Search for the cell housing the specified text and yield its [x, y] center coordinate. 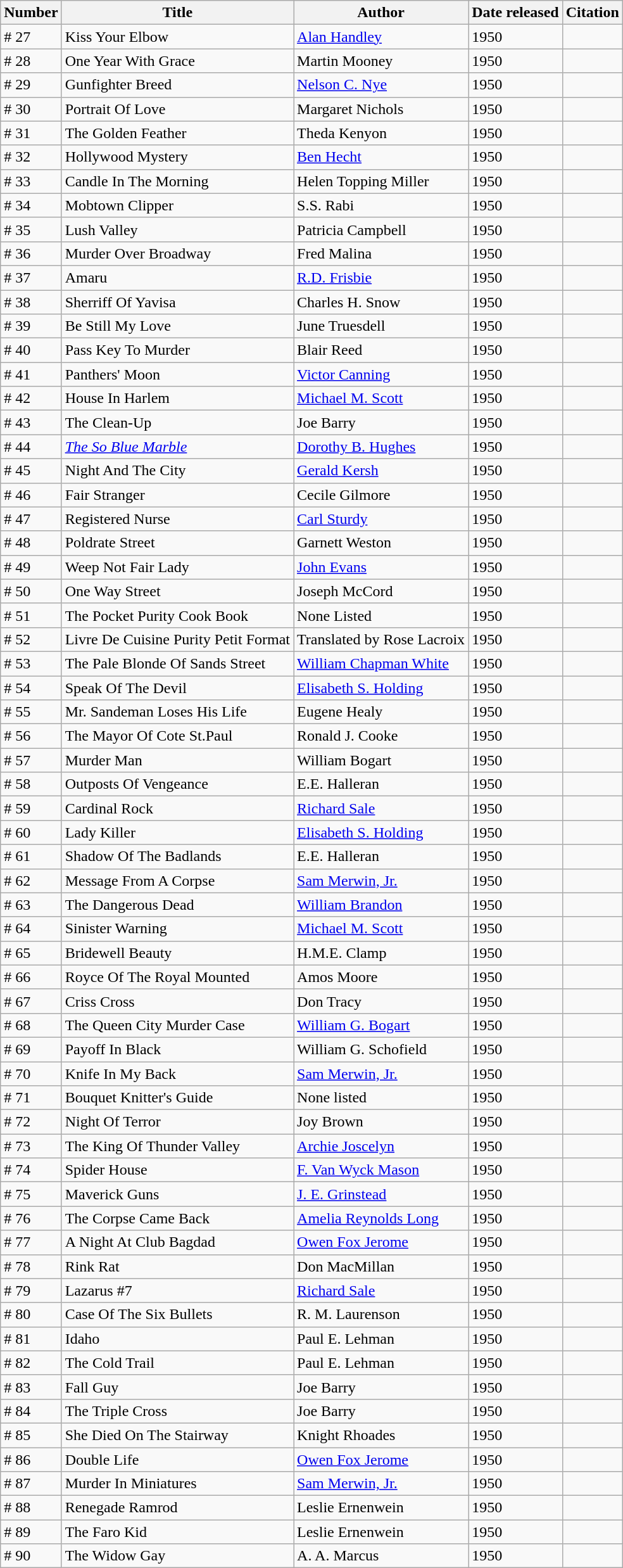
Carl Sturdy [381, 519]
Charles H. Snow [381, 302]
# 56 [31, 736]
Title [177, 13]
The Dangerous Dead [177, 905]
Don MacMillan [381, 1266]
# 37 [31, 277]
Margaret Nichols [381, 109]
Knight Rhoades [381, 1435]
Payoff In Black [177, 1049]
# 58 [31, 784]
# 51 [31, 615]
The Clean-Up [177, 423]
The Faro Kid [177, 1532]
Murder Man [177, 760]
# 77 [31, 1242]
House In Harlem [177, 398]
# 68 [31, 1025]
# 30 [31, 109]
# 85 [31, 1435]
Case Of The Six Bullets [177, 1315]
# 82 [31, 1363]
Double Life [177, 1459]
# 43 [31, 423]
Don Tracy [381, 1001]
Number [31, 13]
# 78 [31, 1266]
Shadow Of The Badlands [177, 857]
Criss Cross [177, 1001]
Registered Nurse [177, 519]
Amos Moore [381, 977]
# 54 [31, 687]
# 87 [31, 1484]
Cecile Gilmore [381, 495]
# 66 [31, 977]
F. Van Wyck Mason [381, 1170]
# 59 [31, 808]
Night And The City [177, 471]
# 75 [31, 1194]
# 79 [31, 1291]
Lady Killer [177, 832]
Eugene Healy [381, 712]
Ben Hecht [381, 157]
Fred Malina [381, 253]
# 53 [31, 663]
Bouquet Knitter's Guide [177, 1098]
Be Still My Love [177, 326]
Gerald Kersh [381, 471]
Knife In My Back [177, 1074]
# 69 [31, 1049]
The Mayor Of Cote St.Paul [177, 736]
# 35 [31, 229]
# 40 [31, 350]
# 49 [31, 567]
Victor Canning [381, 374]
Idaho [177, 1339]
# 41 [31, 374]
Spider House [177, 1170]
# 73 [31, 1146]
# 46 [31, 495]
Candle In The Morning [177, 181]
# 89 [31, 1532]
William Bogart [381, 760]
# 62 [31, 881]
Martin Mooney [381, 61]
Outposts Of Vengeance [177, 784]
Cardinal Rock [177, 808]
Lazarus #7 [177, 1291]
Theda Kenyon [381, 133]
She Died On The Stairway [177, 1435]
Alan Handley [381, 37]
Night Of Terror [177, 1122]
# 32 [31, 157]
Livre De Cuisine Purity Petit Format [177, 639]
Translated by Rose Lacroix [381, 639]
William G. Schofield [381, 1049]
# 64 [31, 929]
Amaru [177, 277]
Dorothy B. Hughes [381, 447]
Joy Brown [381, 1122]
The Corpse Came Back [177, 1218]
None Listed [381, 615]
Murder Over Broadway [177, 253]
# 81 [31, 1339]
Poldrate Street [177, 543]
# 86 [31, 1459]
R.D. Frisbie [381, 277]
Helen Topping Miller [381, 181]
Blair Reed [381, 350]
# 31 [31, 133]
Rink Rat [177, 1266]
The Golden Feather [177, 133]
The Queen City Murder Case [177, 1025]
# 80 [31, 1315]
Sinister Warning [177, 929]
Speak Of The Devil [177, 687]
Hollywood Mystery [177, 157]
# 90 [31, 1556]
# 76 [31, 1218]
# 29 [31, 85]
William Chapman White [381, 663]
# 45 [31, 471]
Amelia Reynolds Long [381, 1218]
# 42 [31, 398]
# 71 [31, 1098]
# 61 [31, 857]
# 50 [31, 591]
R. M. Laurenson [381, 1315]
June Truesdell [381, 326]
The Pale Blonde Of Sands Street [177, 663]
Mr. Sandeman Loses His Life [177, 712]
# 60 [31, 832]
# 38 [31, 302]
# 70 [31, 1074]
Joseph McCord [381, 591]
The Cold Trail [177, 1363]
Nelson C. Nye [381, 85]
# 57 [31, 760]
Maverick Guns [177, 1194]
Message From A Corpse [177, 881]
Lush Valley [177, 229]
# 33 [31, 181]
# 83 [31, 1387]
Archie Joscelyn [381, 1146]
One Way Street [177, 591]
# 65 [31, 953]
# 48 [31, 543]
# 28 [31, 61]
Royce Of The Royal Mounted [177, 977]
# 47 [31, 519]
# 44 [31, 447]
A. A. Marcus [381, 1556]
Pass Key To Murder [177, 350]
Mobtown Clipper [177, 205]
H.M.E. Clamp [381, 953]
# 74 [31, 1170]
# 88 [31, 1508]
# 34 [31, 205]
One Year With Grace [177, 61]
# 55 [31, 712]
The King Of Thunder Valley [177, 1146]
The Triple Cross [177, 1411]
John Evans [381, 567]
A Night At Club Bagdad [177, 1242]
William G. Bogart [381, 1025]
Fall Guy [177, 1387]
# 27 [31, 37]
Author [381, 13]
Panthers' Moon [177, 374]
Kiss Your Elbow [177, 37]
Citation [593, 13]
# 72 [31, 1122]
Patricia Campbell [381, 229]
# 52 [31, 639]
The Pocket Purity Cook Book [177, 615]
# 63 [31, 905]
Sherriff Of Yavisa [177, 302]
None listed [381, 1098]
Gunfighter Breed [177, 85]
The So Blue Marble [177, 447]
Fair Stranger [177, 495]
# 67 [31, 1001]
J. E. Grinstead [381, 1194]
Garnett Weston [381, 543]
The Widow Gay [177, 1556]
# 39 [31, 326]
Weep Not Fair Lady [177, 567]
William Brandon [381, 905]
Renegade Ramrod [177, 1508]
Bridewell Beauty [177, 953]
S.S. Rabi [381, 205]
Murder In Miniatures [177, 1484]
Ronald J. Cooke [381, 736]
Portrait Of Love [177, 109]
# 84 [31, 1411]
Date released [515, 13]
# 36 [31, 253]
